Identify which cell holds the provided text, then report its (X, Y) central coordinate. 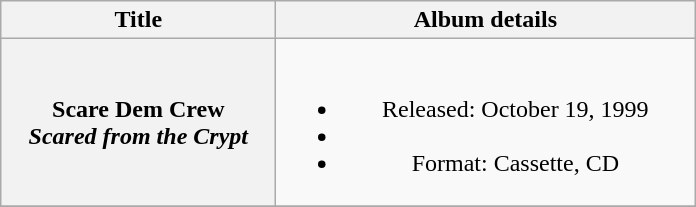
Released: October 19, 1999Format: Cassette, CD (486, 122)
Scare Dem CrewScared from the Crypt (138, 122)
Title (138, 20)
Album details (486, 20)
